Return the (x, y) coordinate for the center point of the cell that contains the specified text.  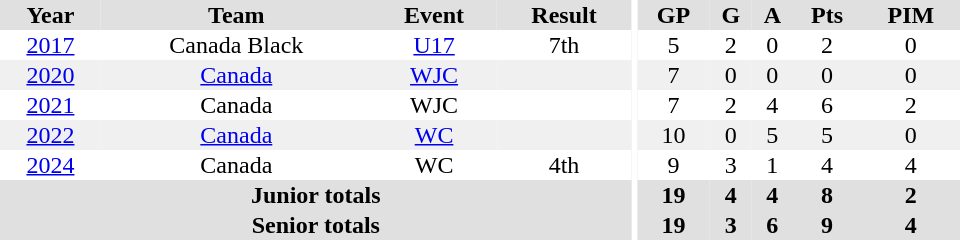
7th (564, 45)
G (730, 15)
10 (674, 135)
Event (434, 15)
U17 (434, 45)
1 (772, 165)
Year (50, 15)
Result (564, 15)
Junior totals (316, 195)
A (772, 15)
Team (236, 15)
4th (564, 165)
8 (826, 195)
2024 (50, 165)
2017 (50, 45)
Pts (826, 15)
PIM (911, 15)
Canada Black (236, 45)
2020 (50, 75)
Senior totals (316, 225)
2021 (50, 105)
GP (674, 15)
2022 (50, 135)
